Locate the cell with the specified text and output its [X, Y] center coordinate. 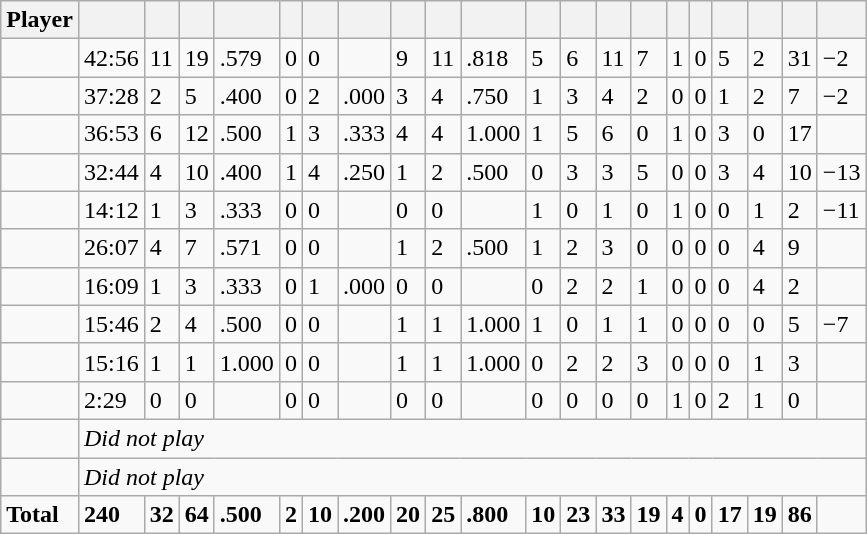
Total [40, 515]
36:53 [111, 134]
23 [578, 515]
32:44 [111, 172]
.200 [364, 515]
20 [408, 515]
.818 [494, 58]
−7 [842, 324]
26:07 [111, 248]
Player [40, 20]
240 [111, 515]
15:16 [111, 362]
−13 [842, 172]
25 [444, 515]
37:28 [111, 96]
12 [196, 134]
86 [800, 515]
32 [162, 515]
16:09 [111, 286]
15:46 [111, 324]
.250 [364, 172]
64 [196, 515]
2:29 [111, 400]
.579 [246, 58]
−11 [842, 210]
14:12 [111, 210]
.800 [494, 515]
.750 [494, 96]
33 [614, 515]
31 [800, 58]
.571 [246, 248]
42:56 [111, 58]
